Pinpoint the cell where the given text exists, returning its [x, y] midpoint coordinate. 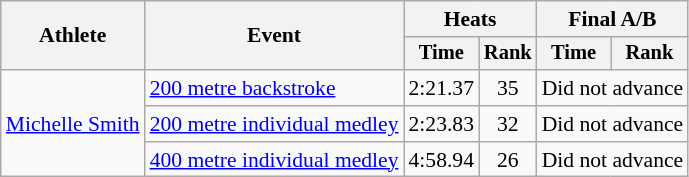
Event [274, 36]
32 [508, 124]
Heats [470, 19]
200 metre backstroke [274, 88]
35 [508, 88]
Athlete [73, 36]
2:21.37 [442, 88]
2:23.83 [442, 124]
Michelle Smith [73, 124]
200 metre individual medley [274, 124]
Final A/B [613, 19]
